Provide the [x, y] coordinate of the cell's center where the given text is located.  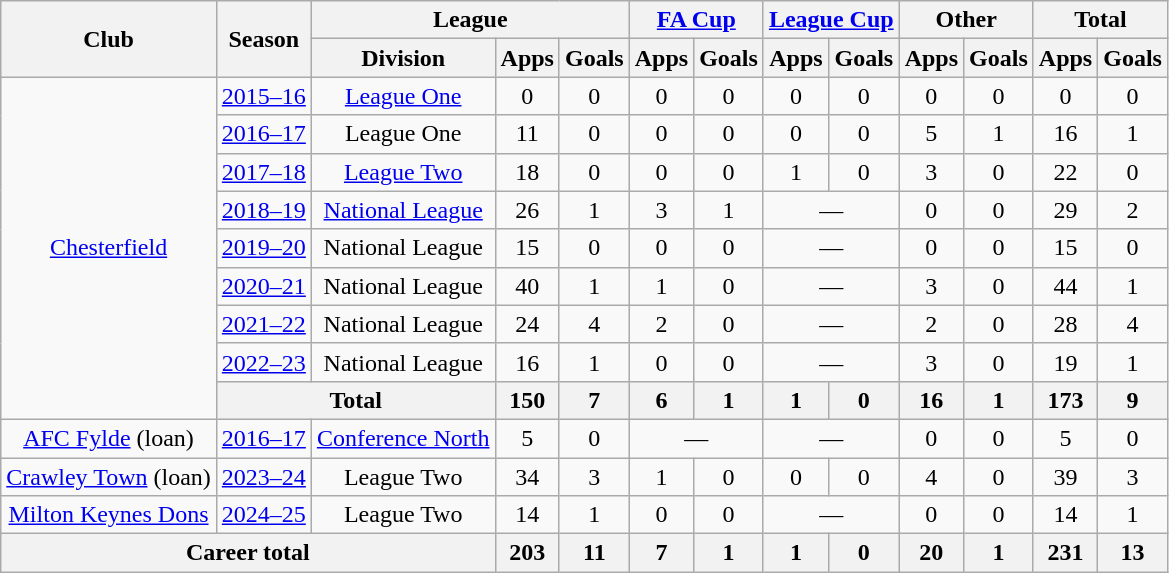
Milton Keynes Dons [109, 515]
18 [527, 172]
9 [1133, 400]
AFC Fylde (loan) [109, 438]
Chesterfield [109, 248]
Season [264, 39]
Conference North [403, 438]
2021–22 [264, 324]
2018–19 [264, 210]
28 [1065, 324]
22 [1065, 172]
20 [931, 553]
2017–18 [264, 172]
League [470, 20]
FA Cup [696, 20]
39 [1065, 477]
24 [527, 324]
Career total [248, 553]
40 [527, 286]
150 [527, 400]
Division [403, 58]
203 [527, 553]
Other [966, 20]
231 [1065, 553]
2020–21 [264, 286]
2019–20 [264, 248]
13 [1133, 553]
173 [1065, 400]
2023–24 [264, 477]
26 [527, 210]
2022–23 [264, 362]
Club [109, 39]
44 [1065, 286]
2024–25 [264, 515]
Crawley Town (loan) [109, 477]
League Cup [831, 20]
19 [1065, 362]
29 [1065, 210]
34 [527, 477]
6 [661, 400]
2015–16 [264, 96]
